Find where the given text appears and provide that cell's center as (x, y) coordinate. 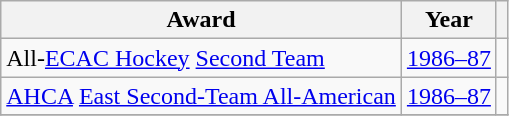
All-ECAC Hockey Second Team (202, 58)
Year (448, 20)
Award (202, 20)
AHCA East Second-Team All-American (202, 96)
